Extract the (x, y) coordinate from the center of the cell holding the provided text.  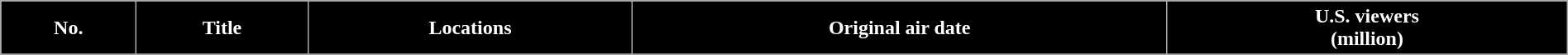
Title (222, 28)
U.S. viewers(million) (1368, 28)
Original air date (900, 28)
Locations (470, 28)
No. (69, 28)
